Detect which cell encompasses the target text, then output its [X, Y] center coordinate. 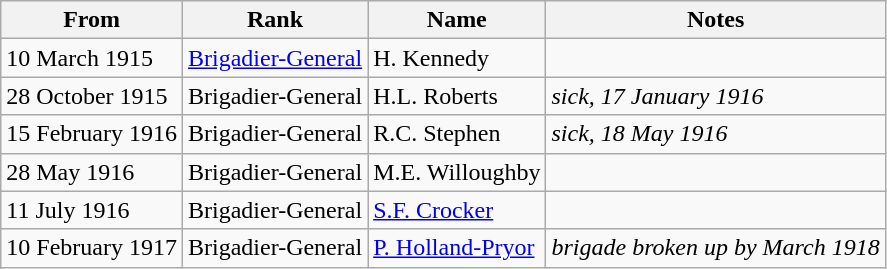
sick, 17 January 1916 [716, 96]
Rank [274, 20]
28 May 1916 [92, 172]
Name [457, 20]
R.C. Stephen [457, 134]
28 October 1915 [92, 96]
H.L. Roberts [457, 96]
brigade broken up by March 1918 [716, 248]
H. Kennedy [457, 58]
10 March 1915 [92, 58]
From [92, 20]
15 February 1916 [92, 134]
S.F. Crocker [457, 210]
10 February 1917 [92, 248]
sick, 18 May 1916 [716, 134]
M.E. Willoughby [457, 172]
P. Holland-Pryor [457, 248]
Notes [716, 20]
11 July 1916 [92, 210]
